Identify which cell holds the provided text, then report its [X, Y] central coordinate. 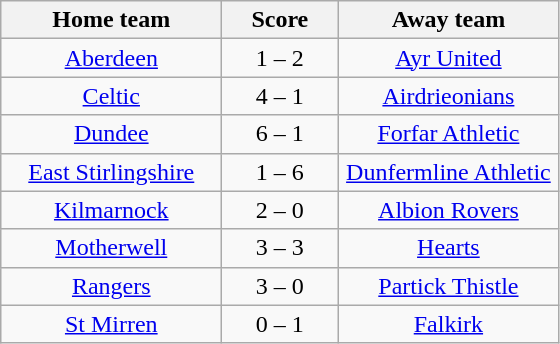
Kilmarnock [112, 210]
East Stirlingshire [112, 172]
3 – 3 [280, 248]
Celtic [112, 96]
4 – 1 [280, 96]
Away team [448, 20]
Aberdeen [112, 58]
1 – 2 [280, 58]
Rangers [112, 286]
Motherwell [112, 248]
St Mirren [112, 324]
6 – 1 [280, 134]
1 – 6 [280, 172]
Dundee [112, 134]
0 – 1 [280, 324]
Airdrieonians [448, 96]
Forfar Athletic [448, 134]
Score [280, 20]
Ayr United [448, 58]
Albion Rovers [448, 210]
Dunfermline Athletic [448, 172]
Falkirk [448, 324]
Hearts [448, 248]
2 – 0 [280, 210]
3 – 0 [280, 286]
Partick Thistle [448, 286]
Home team [112, 20]
